Extract the [x, y] coordinate from the center of the cell holding the provided text.  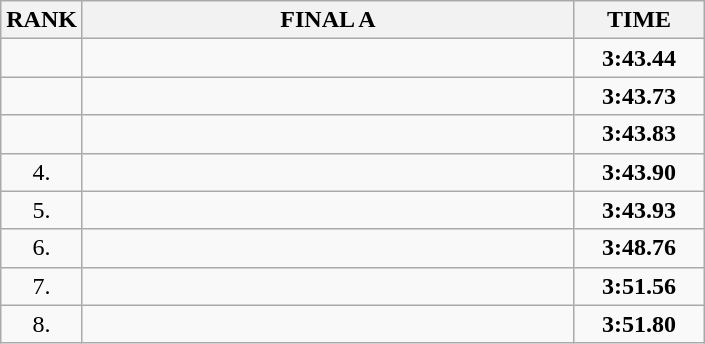
3:43.93 [640, 210]
3:51.80 [640, 324]
3:48.76 [640, 248]
FINAL A [328, 20]
8. [42, 324]
3:43.44 [640, 58]
3:43.73 [640, 96]
7. [42, 286]
TIME [640, 20]
3:43.90 [640, 172]
3:43.83 [640, 134]
RANK [42, 20]
5. [42, 210]
4. [42, 172]
3:51.56 [640, 286]
6. [42, 248]
